Pinpoint the cell where the given text exists, returning its (x, y) midpoint coordinate. 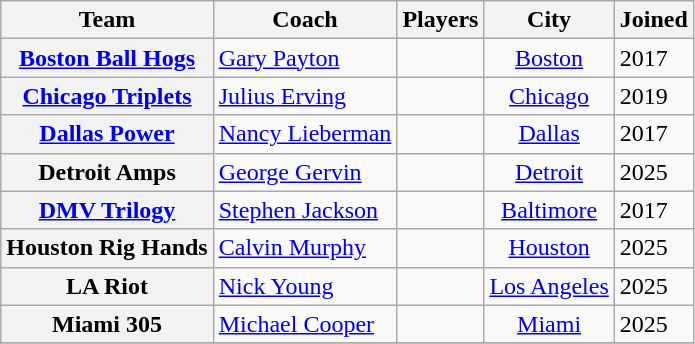
Joined (654, 20)
Detroit (549, 172)
LA Riot (107, 286)
Nancy Lieberman (305, 134)
Michael Cooper (305, 324)
Dallas (549, 134)
Baltimore (549, 210)
Boston (549, 58)
City (549, 20)
Houston Rig Hands (107, 248)
Stephen Jackson (305, 210)
2019 (654, 96)
Boston Ball Hogs (107, 58)
Detroit Amps (107, 172)
Players (440, 20)
Miami 305 (107, 324)
Calvin Murphy (305, 248)
Houston (549, 248)
Gary Payton (305, 58)
Dallas Power (107, 134)
Coach (305, 20)
Chicago Triplets (107, 96)
Los Angeles (549, 286)
Team (107, 20)
Miami (549, 324)
Julius Erving (305, 96)
Chicago (549, 96)
DMV Trilogy (107, 210)
George Gervin (305, 172)
Nick Young (305, 286)
